From the cell containing the given text, extract its center point as [x, y] coordinate. 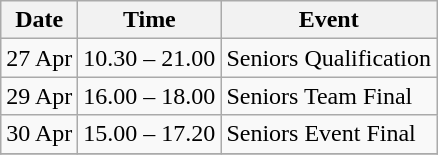
Event [329, 20]
Date [40, 20]
Seniors Team Final [329, 96]
15.00 – 17.20 [150, 134]
Seniors Qualification [329, 58]
Seniors Event Final [329, 134]
Time [150, 20]
27 Apr [40, 58]
30 Apr [40, 134]
16.00 – 18.00 [150, 96]
29 Apr [40, 96]
10.30 – 21.00 [150, 58]
